Scan for the cell matching the given text and deliver its [x, y] coordinate at center. 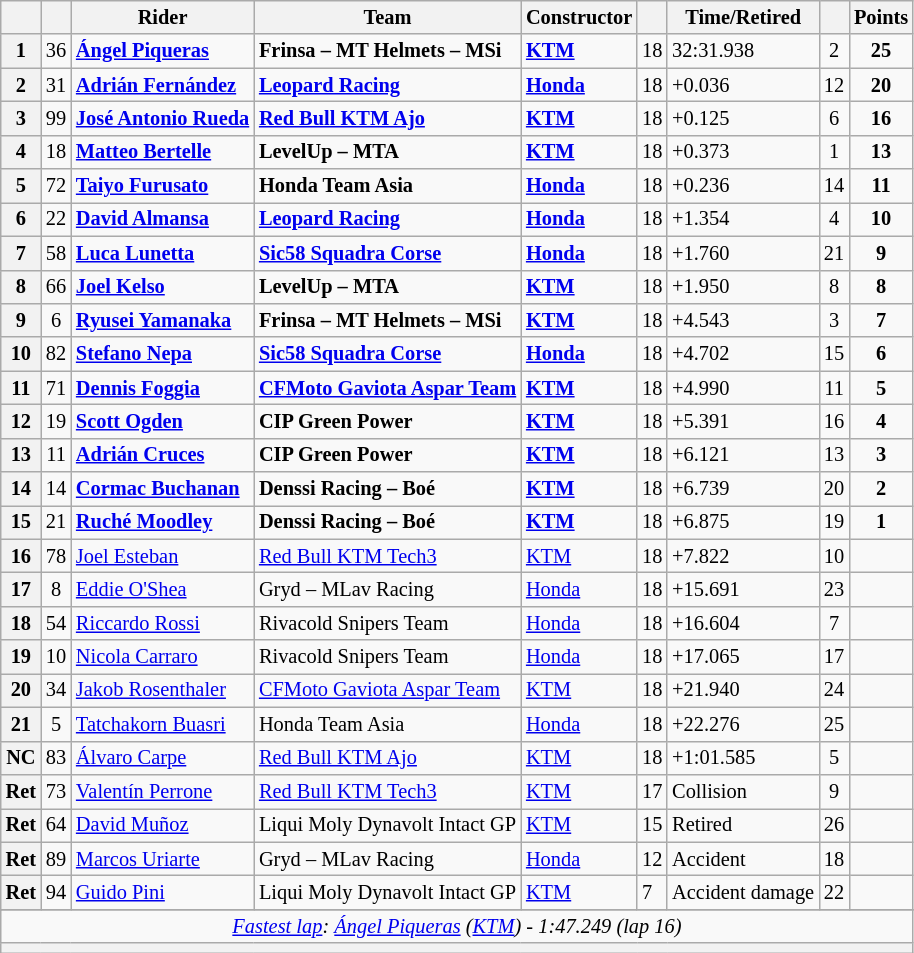
José Antonio Rueda [162, 118]
Dennis Foggia [162, 388]
Tatchakorn Buasri [162, 724]
72 [56, 186]
78 [56, 556]
89 [56, 859]
+4.543 [743, 320]
+0.373 [743, 152]
Accident damage [743, 892]
Scott Ogden [162, 421]
58 [56, 253]
+6.121 [743, 455]
+4.702 [743, 354]
+22.276 [743, 724]
Marcos Uriarte [162, 859]
+6.875 [743, 522]
Accident [743, 859]
+7.822 [743, 556]
26 [834, 825]
Taiyo Furusato [162, 186]
+21.940 [743, 690]
Collision [743, 791]
83 [56, 758]
Stefano Nepa [162, 354]
+1.760 [743, 253]
+17.065 [743, 657]
73 [56, 791]
Fastest lap: Ángel Piqueras (KTM) - 1:47.249 (lap 16) [457, 926]
+0.125 [743, 118]
34 [56, 690]
+5.391 [743, 421]
Team [388, 17]
+6.739 [743, 489]
Riccardo Rossi [162, 623]
+1.950 [743, 287]
+4.990 [743, 388]
David Almansa [162, 219]
+0.036 [743, 85]
94 [56, 892]
Adrián Cruces [162, 455]
David Muñoz [162, 825]
32:31.938 [743, 51]
Ángel Piqueras [162, 51]
36 [56, 51]
+15.691 [743, 589]
Ryusei Yamanaka [162, 320]
Retired [743, 825]
24 [834, 690]
54 [56, 623]
Guido Pini [162, 892]
+0.236 [743, 186]
+1.354 [743, 219]
Álvaro Carpe [162, 758]
NC [21, 758]
23 [834, 589]
Adrián Fernández [162, 85]
Joel Kelso [162, 287]
+16.604 [743, 623]
Constructor [579, 17]
Matteo Bertelle [162, 152]
Valentín Perrone [162, 791]
Luca Lunetta [162, 253]
Cormac Buchanan [162, 489]
99 [56, 118]
Eddie O'Shea [162, 589]
Jakob Rosenthaler [162, 690]
Time/Retired [743, 17]
Rider [162, 17]
Joel Esteban [162, 556]
+1:01.585 [743, 758]
Points [881, 17]
82 [56, 354]
64 [56, 825]
31 [56, 85]
71 [56, 388]
Nicola Carraro [162, 657]
66 [56, 287]
Ruché Moodley [162, 522]
